Capture the cell that displays the provided text and extract its (x, y) central coordinate. 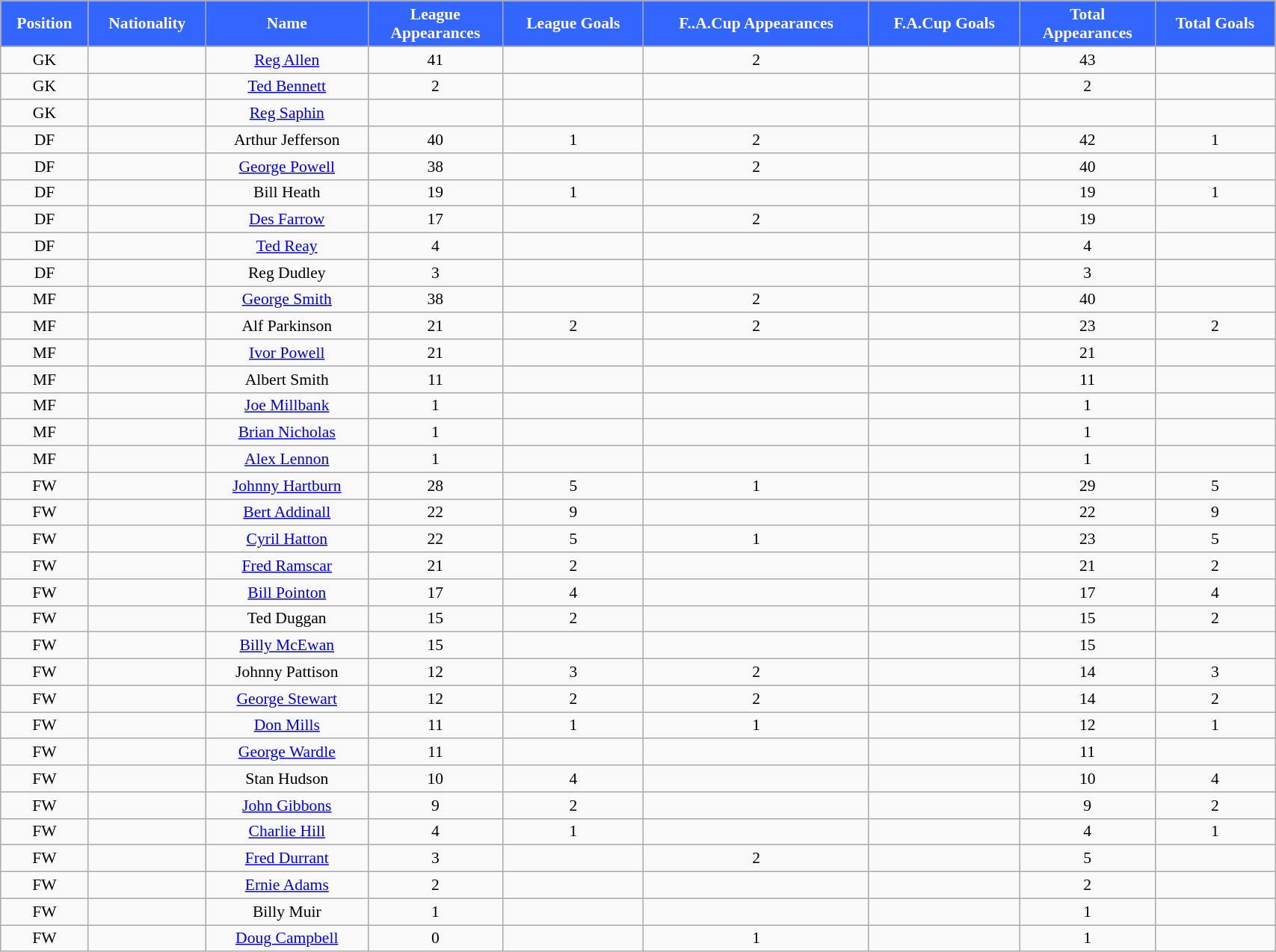
Reg Allen (287, 60)
Total Goals (1215, 24)
Bill Pointon (287, 593)
41 (435, 60)
George Wardle (287, 752)
Cyril Hatton (287, 540)
F..A.Cup Appearances (756, 24)
Albert Smith (287, 380)
Reg Saphin (287, 114)
Doug Campbell (287, 939)
Fred Durrant (287, 859)
Billy McEwan (287, 646)
George Smith (287, 300)
Nationality (147, 24)
Billy Muir (287, 912)
Brian Nicholas (287, 433)
Position (45, 24)
Alex Lennon (287, 460)
Johnny Pattison (287, 673)
Arthur Jefferson (287, 140)
Stan Hudson (287, 779)
Ivor Powell (287, 353)
43 (1087, 60)
Ted Duggan (287, 619)
F.A.Cup Goals (944, 24)
Alf Parkinson (287, 327)
TotalAppearances (1087, 24)
Bill Heath (287, 193)
42 (1087, 140)
Joe Millbank (287, 406)
John Gibbons (287, 806)
George Stewart (287, 699)
Ted Bennett (287, 87)
Fred Ramscar (287, 566)
George Powell (287, 167)
Ernie Adams (287, 885)
Bert Addinall (287, 513)
Charlie Hill (287, 832)
Reg Dudley (287, 273)
Don Mills (287, 726)
Ted Reay (287, 247)
LeagueAppearances (435, 24)
29 (1087, 486)
Des Farrow (287, 220)
0 (435, 939)
Name (287, 24)
Johnny Hartburn (287, 486)
League Goals (573, 24)
28 (435, 486)
